Pinpoint the cell where the given text exists, returning its (x, y) midpoint coordinate. 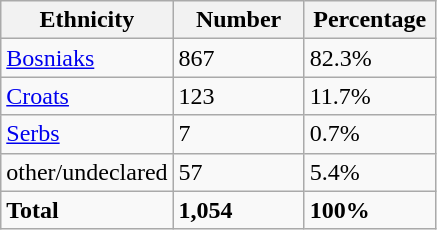
Total (87, 210)
867 (238, 58)
1,054 (238, 210)
Ethnicity (87, 20)
5.4% (370, 172)
7 (238, 134)
Percentage (370, 20)
82.3% (370, 58)
Bosniaks (87, 58)
Number (238, 20)
other/undeclared (87, 172)
11.7% (370, 96)
57 (238, 172)
Serbs (87, 134)
Croats (87, 96)
123 (238, 96)
100% (370, 210)
0.7% (370, 134)
